Scan for the cell matching the given text and deliver its [x, y] coordinate at center. 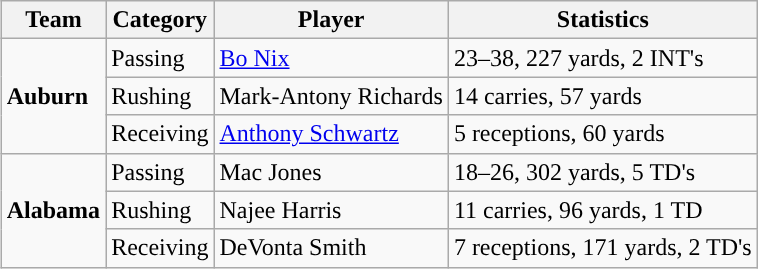
14 carries, 57 yards [602, 96]
Category [160, 20]
Najee Harris [331, 210]
18–26, 302 yards, 5 TD's [602, 172]
23–38, 227 yards, 2 INT's [602, 58]
Auburn [53, 96]
Bo Nix [331, 58]
Team [53, 20]
11 carries, 96 yards, 1 TD [602, 210]
Player [331, 20]
Statistics [602, 20]
Mark-Antony Richards [331, 96]
7 receptions, 171 yards, 2 TD's [602, 248]
Mac Jones [331, 172]
DeVonta Smith [331, 248]
5 receptions, 60 yards [602, 134]
Anthony Schwartz [331, 134]
Alabama [53, 210]
